Detect which cell encompasses the target text, then output its [x, y] center coordinate. 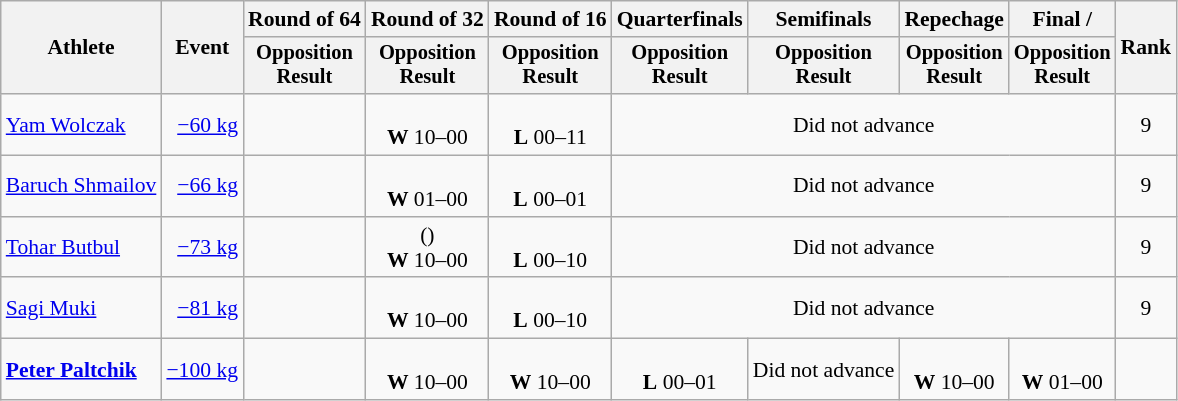
Athlete [82, 48]
Event [202, 48]
Sagi Muki [82, 308]
Baruch Shmailov [82, 186]
Semifinals [824, 19]
−60 kg [202, 124]
Quarterfinals [680, 19]
()W 10–00 [428, 248]
−66 kg [202, 186]
Repechage [954, 19]
−100 kg [202, 370]
Tohar Butbul [82, 248]
Round of 32 [428, 19]
−81 kg [202, 308]
Rank [1146, 48]
Yam Wolczak [82, 124]
Final / [1062, 19]
−73 kg [202, 248]
L 00–11 [550, 124]
Round of 64 [304, 19]
Peter Paltchik [82, 370]
Round of 16 [550, 19]
